Pinpoint the cell where the given text exists, returning its (X, Y) midpoint coordinate. 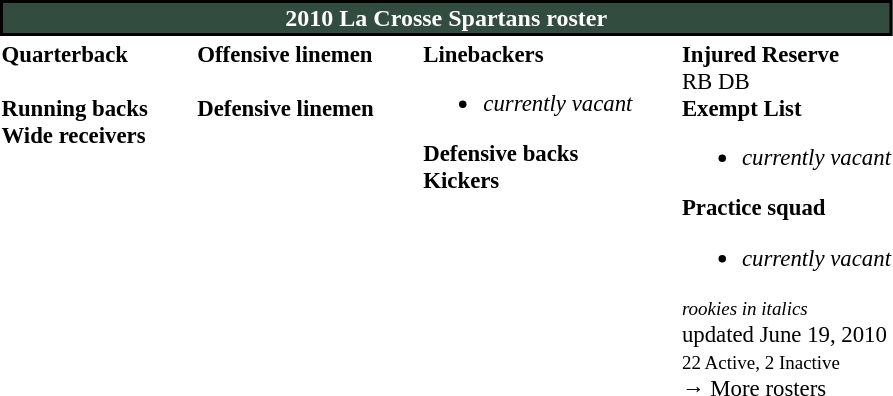
2010 La Crosse Spartans roster (446, 18)
